Extract the [X, Y] coordinate from the center of the cell holding the provided text.  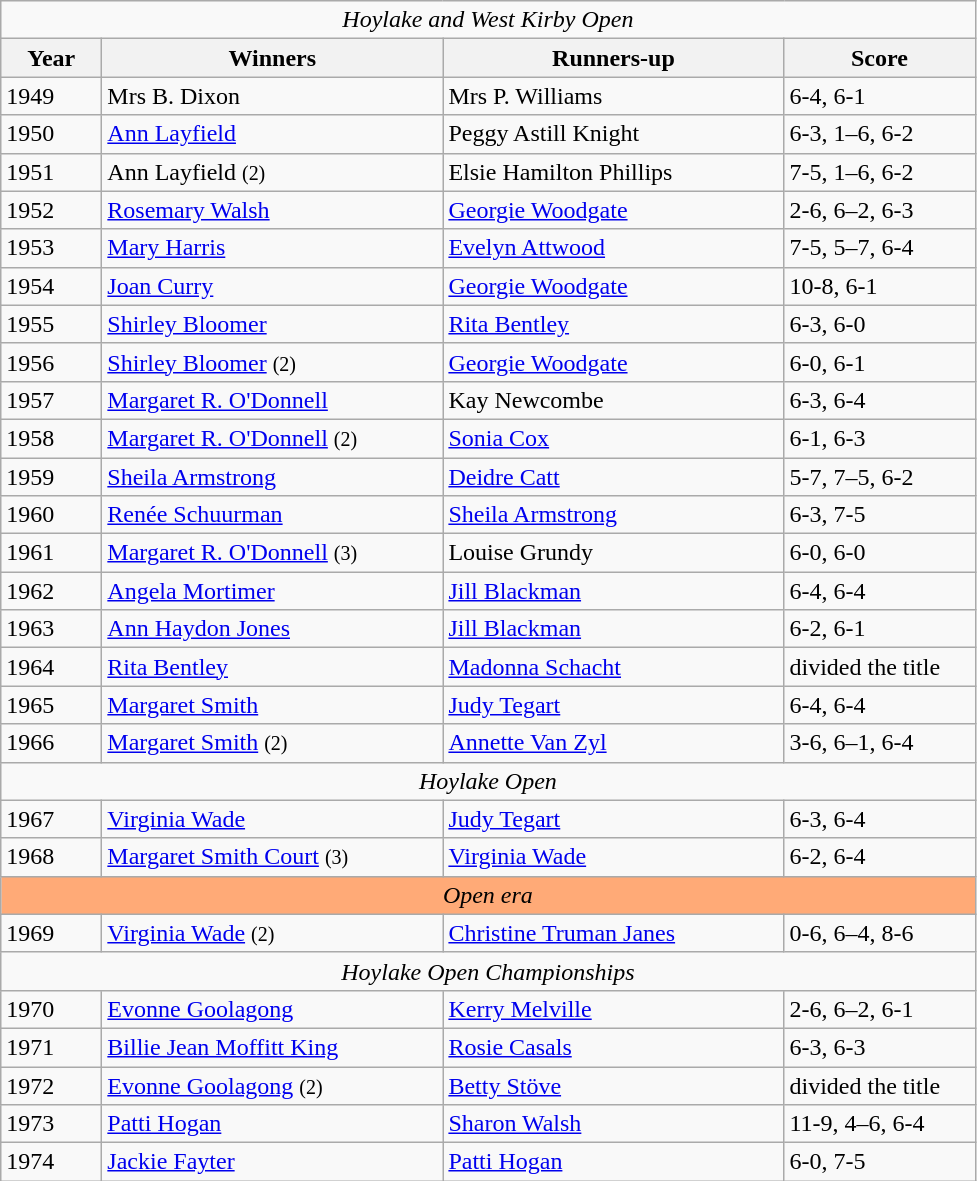
Peggy Astill Knight [614, 134]
6-2, 6-4 [880, 857]
Sharon Walsh [614, 1124]
Hoylake Open Championships [488, 971]
Margaret Smith Court (3) [272, 857]
1970 [52, 1009]
5-7, 7–5, 6-2 [880, 477]
0-6, 6–4, 8-6 [880, 933]
1963 [52, 629]
Virginia Wade (2) [272, 933]
1957 [52, 400]
6-0, 7-5 [880, 1162]
Mary Harris [272, 248]
1954 [52, 286]
1968 [52, 857]
Margaret Smith (2) [272, 743]
1951 [52, 172]
7-5, 1–6, 6-2 [880, 172]
10-8, 6-1 [880, 286]
Shirley Bloomer (2) [272, 362]
6-0, 6-0 [880, 553]
1958 [52, 438]
Jackie Fayter [272, 1162]
Rosie Casals [614, 1047]
Evonne Goolagong [272, 1009]
6-0, 6-1 [880, 362]
11-9, 4–6, 6-4 [880, 1124]
Evonne Goolagong (2) [272, 1085]
Billie Jean Moffitt King [272, 1047]
1966 [52, 743]
2-6, 6–2, 6-1 [880, 1009]
Score [880, 58]
Madonna Schacht [614, 667]
Joan Curry [272, 286]
1974 [52, 1162]
1967 [52, 819]
Mrs B. Dixon [272, 96]
Christine Truman Janes [614, 933]
6-3, 6-3 [880, 1047]
6-4, 6-1 [880, 96]
Margaret R. O'Donnell (3) [272, 553]
1950 [52, 134]
Year [52, 58]
Renée Schuurman [272, 515]
Ann Layfield [272, 134]
Runners-up [614, 58]
1956 [52, 362]
Kay Newcombe [614, 400]
1952 [52, 210]
1953 [52, 248]
Margaret Smith [272, 705]
Sonia Cox [614, 438]
1972 [52, 1085]
1973 [52, 1124]
Open era [488, 895]
Betty Stöve [614, 1085]
Margaret R. O'Donnell (2) [272, 438]
Hoylake Open [488, 781]
6-3, 6-0 [880, 324]
6-3, 7-5 [880, 515]
6-3, 1–6, 6-2 [880, 134]
1971 [52, 1047]
1964 [52, 667]
7-5, 5–7, 6-4 [880, 248]
Deidre Catt [614, 477]
3-6, 6–1, 6-4 [880, 743]
1960 [52, 515]
6-1, 6-3 [880, 438]
Winners [272, 58]
1965 [52, 705]
Annette Van Zyl [614, 743]
1961 [52, 553]
Louise Grundy [614, 553]
Mrs P. Williams [614, 96]
Margaret R. O'Donnell [272, 400]
Ann Haydon Jones [272, 629]
Ann Layfield (2) [272, 172]
2-6, 6–2, 6-3 [880, 210]
Shirley Bloomer [272, 324]
Elsie Hamilton Phillips [614, 172]
6-2, 6-1 [880, 629]
Angela Mortimer [272, 591]
1959 [52, 477]
1969 [52, 933]
1955 [52, 324]
Rosemary Walsh [272, 210]
1962 [52, 591]
Hoylake and West Kirby Open [488, 20]
Kerry Melville [614, 1009]
1949 [52, 96]
Evelyn Attwood [614, 248]
